Identify which cell holds the provided text, then report its [X, Y] central coordinate. 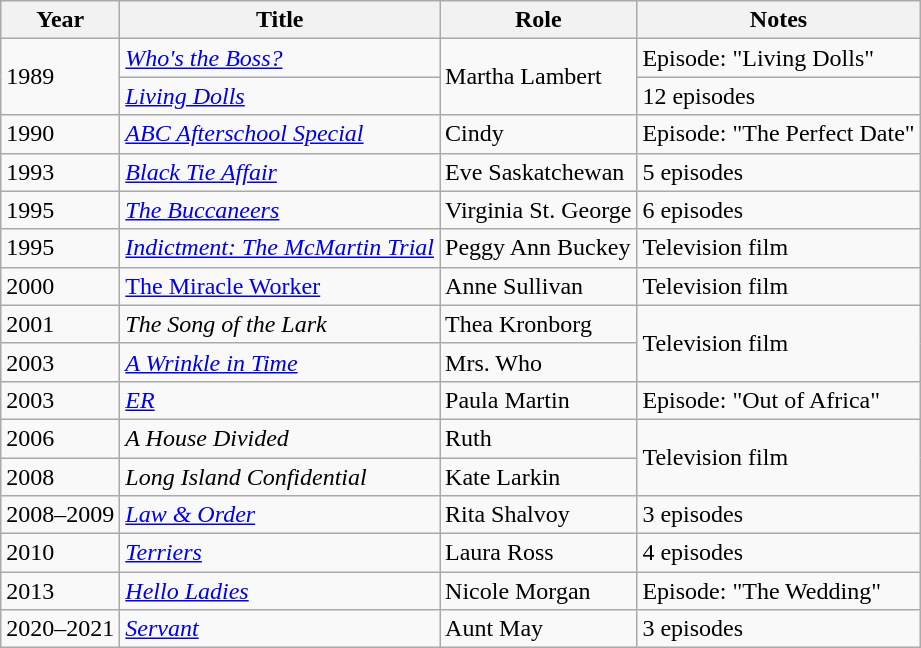
4 episodes [778, 553]
Hello Ladies [280, 591]
1990 [60, 134]
6 episodes [778, 210]
Ruth [538, 438]
Living Dolls [280, 96]
Episode: "The Wedding" [778, 591]
Episode: "Living Dolls" [778, 58]
The Miracle Worker [280, 286]
A House Divided [280, 438]
Year [60, 20]
Martha Lambert [538, 77]
Nicole Morgan [538, 591]
5 episodes [778, 172]
Paula Martin [538, 400]
Eve Saskatchewan [538, 172]
1993 [60, 172]
2006 [60, 438]
Aunt May [538, 629]
2008 [60, 477]
Who's the Boss? [280, 58]
Terriers [280, 553]
2010 [60, 553]
The Song of the Lark [280, 324]
ER [280, 400]
Anne Sullivan [538, 286]
A Wrinkle in Time [280, 362]
2008–2009 [60, 515]
Mrs. Who [538, 362]
Virginia St. George [538, 210]
Long Island Confidential [280, 477]
Black Tie Affair [280, 172]
2001 [60, 324]
Title [280, 20]
Law & Order [280, 515]
Indictment: The McMartin Trial [280, 248]
1989 [60, 77]
2020–2021 [60, 629]
Cindy [538, 134]
12 episodes [778, 96]
The Buccaneers [280, 210]
Role [538, 20]
Peggy Ann Buckey [538, 248]
2013 [60, 591]
Notes [778, 20]
Episode: "The Perfect Date" [778, 134]
Kate Larkin [538, 477]
Episode: "Out of Africa" [778, 400]
ABC Afterschool Special [280, 134]
Servant [280, 629]
2000 [60, 286]
Laura Ross [538, 553]
Rita Shalvoy [538, 515]
Thea Kronborg [538, 324]
